Locate the cell with the specified text and output its (X, Y) center coordinate. 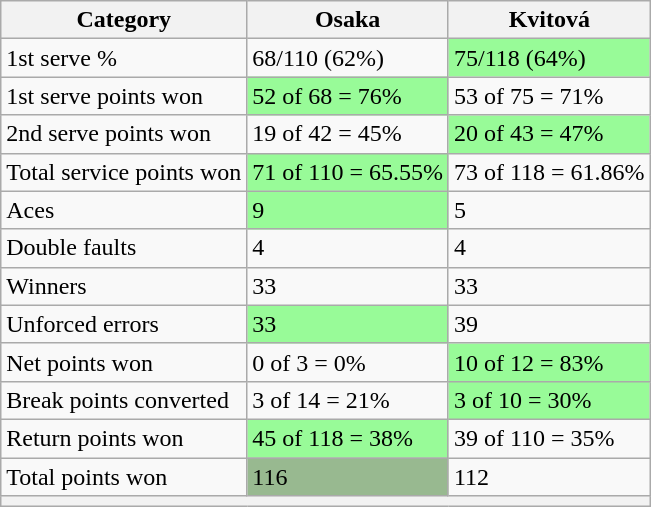
1st serve % (124, 58)
68/110 (62%) (348, 58)
52 of 68 = 76% (348, 96)
116 (348, 477)
0 of 3 = 0% (348, 362)
20 of 43 = 47% (549, 134)
Kvitová (549, 20)
39 (549, 324)
Category (124, 20)
2nd serve points won (124, 134)
75/118 (64%) (549, 58)
5 (549, 210)
3 of 10 = 30% (549, 400)
1st serve points won (124, 96)
3 of 14 = 21% (348, 400)
Aces (124, 210)
71 of 110 = 65.55% (348, 172)
73 of 118 = 61.86% (549, 172)
9 (348, 210)
Osaka (348, 20)
Double faults (124, 248)
Total points won (124, 477)
Total service points won (124, 172)
39 of 110 = 35% (549, 438)
45 of 118 = 38% (348, 438)
Net points won (124, 362)
10 of 12 = 83% (549, 362)
Break points converted (124, 400)
Unforced errors (124, 324)
112 (549, 477)
Return points won (124, 438)
19 of 42 = 45% (348, 134)
Winners (124, 286)
53 of 75 = 71% (549, 96)
